Capture the cell that displays the provided text and extract its (x, y) central coordinate. 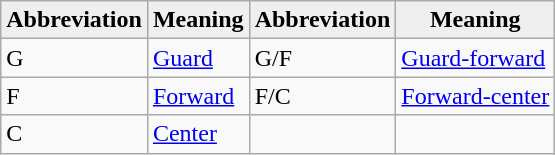
Forward-center (476, 96)
C (74, 134)
Guard-forward (476, 58)
G (74, 58)
Guard (198, 58)
Center (198, 134)
F/C (322, 96)
Forward (198, 96)
G/F (322, 58)
F (74, 96)
